Capture the cell that displays the provided text and extract its (x, y) central coordinate. 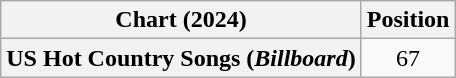
Position (408, 20)
67 (408, 58)
Chart (2024) (181, 20)
US Hot Country Songs (Billboard) (181, 58)
